Detect which cell encompasses the target text, then output its [x, y] center coordinate. 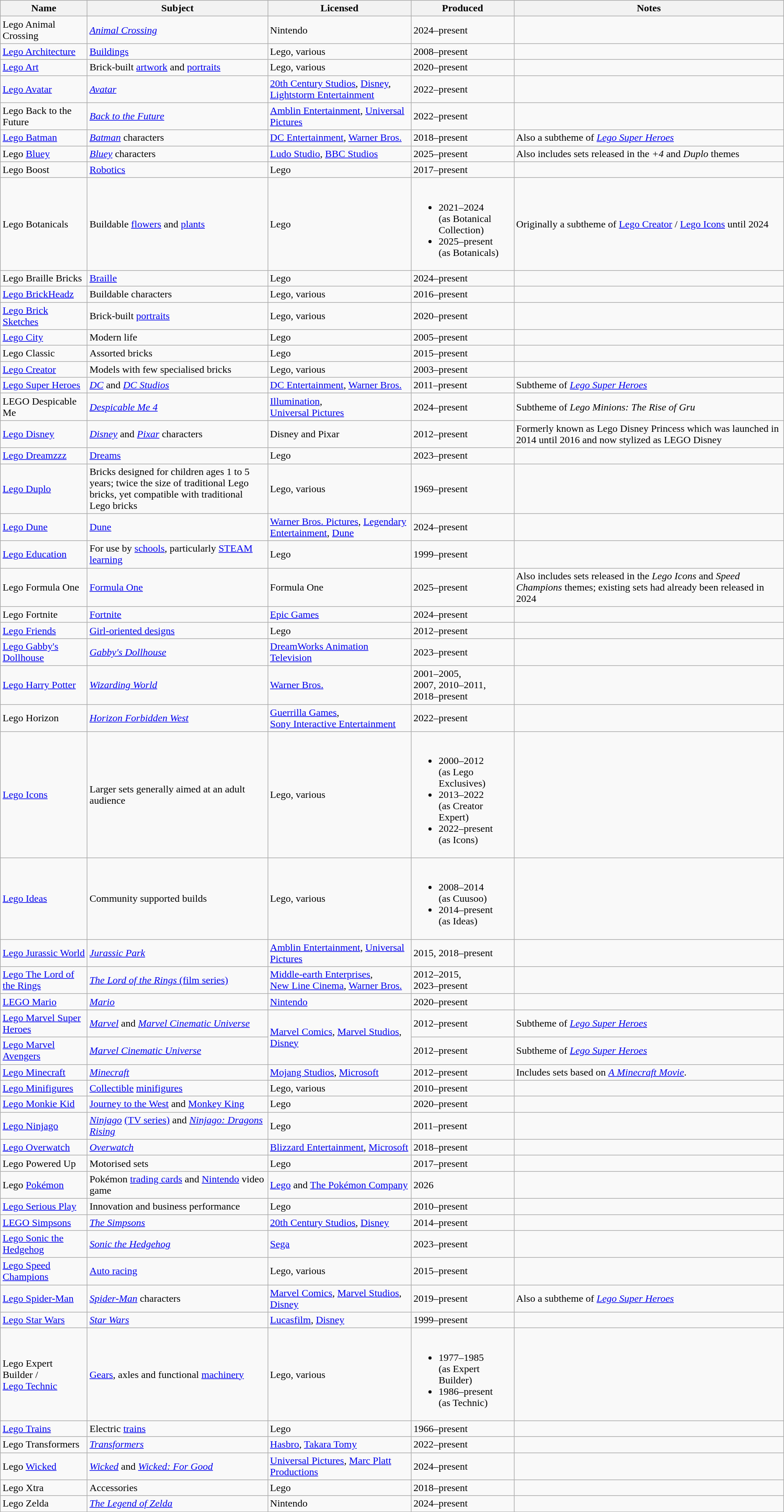
Mojang Studios, Microsoft [339, 1072]
Lego City [44, 338]
Lego Dune [44, 527]
Lego Horizon [44, 718]
Lego Classic [44, 353]
Subject [178, 8]
Lego Trains [44, 1429]
Epic Games [339, 614]
Lego Boost [44, 170]
Lego Avatar [44, 89]
Lego Braille Bricks [44, 278]
1966–present [462, 1429]
2008–present [462, 52]
Lego Spider-Man [44, 1298]
Transformers [178, 1445]
Wizarding World [178, 685]
Illumination,Universal Pictures [339, 407]
Sega [339, 1244]
Lego Pokémon [44, 1184]
Batman characters [178, 138]
Avatar [178, 89]
Lego Ninjago [44, 1126]
Lego Gabby's Dollhouse [44, 652]
Electric trains [178, 1429]
Buildings [178, 52]
Lego Minecraft [44, 1072]
Lego Fortnite [44, 614]
The Legend of Zelda [178, 1504]
Ludo Studio, BBC Studios [339, 154]
Gabby's Dollhouse [178, 652]
Jurassic Park [178, 953]
Warner Bros. [339, 685]
Lego Jurassic World [44, 953]
Guerrilla Games,Sony Interactive Entertainment [339, 718]
Universal Pictures, Marc Platt Productions [339, 1466]
Overwatch [178, 1147]
Lego Wicked [44, 1466]
Fortnite [178, 614]
2026 [462, 1184]
Assorted bricks [178, 353]
Community supported builds [178, 899]
Lego Architecture [44, 52]
Dune [178, 527]
Ninjago (TV series) and Ninjago: Dragons Rising [178, 1126]
Lego Duplo [44, 488]
2001–2005,2007, 2010–2011,2018–present [462, 685]
Notes [649, 8]
LEGO Simpsons [44, 1223]
Pokémon trading cards and Nintendo video game [178, 1184]
Gears, axles and functional machinery [178, 1375]
Star Wars [178, 1320]
The Simpsons [178, 1223]
Lego Friends [44, 630]
Lego Serious Play [44, 1206]
Dreams [178, 456]
Includes sets based on A Minecraft Movie. [649, 1072]
Mario [178, 1002]
2019–present [462, 1298]
Lego Expert Builder /Lego Technic [44, 1375]
Lego Education [44, 555]
Auto racing [178, 1272]
20th Century Studios, Disney [339, 1223]
The Lord of the Rings (film series) [178, 980]
Licensed [339, 8]
For use by schools, particularly STEAM learning [178, 555]
Lego Back to the Future [44, 116]
Lego Dreamzzz [44, 456]
20th Century Studios, Disney,Lightstorm Entertainment [339, 89]
Lego Botanicals [44, 224]
Brick-built artwork and portraits [178, 67]
Lego Harry Potter [44, 685]
Lego Marvel Avengers [44, 1050]
Collectible minifigures [178, 1088]
Lego Ideas [44, 899]
Wicked and Wicked: For Good [178, 1466]
1977–1985(as Expert Builder)1986–present(as Technic) [462, 1375]
Minecraft [178, 1072]
2012–2015,2023–present [462, 980]
Lego Super Heroes [44, 385]
Journey to the West and Monkey King [178, 1104]
Bricks designed for children ages 1 to 5 years; twice the size of traditional Lego bricks, yet compatible with traditional Lego bricks [178, 488]
Disney and Pixar [339, 434]
Lego Icons [44, 795]
Blizzard Entertainment, Microsoft [339, 1147]
Lucasfilm, Disney [339, 1320]
Lego Formula One [44, 587]
Braille [178, 278]
Modern life [178, 338]
Subtheme of Lego Minions: The Rise of Gru [649, 407]
Models with few specialised bricks [178, 369]
Brick-built portraits [178, 316]
Originally a subtheme of Lego Creator / Lego Icons until 2024 [649, 224]
Lego Zelda [44, 1504]
Lego The Lord of the Rings [44, 980]
Sonic the Hedgehog [178, 1244]
Larger sets generally aimed at an adult audience [178, 795]
Lego Creator [44, 369]
1969–present [462, 488]
Formerly known as Lego Disney Princess which was launched in 2014 until 2016 and now stylized as LEGO Disney [649, 434]
Also includes sets released in the +4 and Duplo themes [649, 154]
Name [44, 8]
Horizon Forbidden West [178, 718]
Lego Bluey [44, 154]
DC and DC Studios [178, 385]
Back to the Future [178, 116]
Marvel Cinematic Universe [178, 1050]
DreamWorks Animation Television [339, 652]
Lego Sonic the Hedgehog [44, 1244]
Lego and The Pokémon Company [339, 1184]
Lego Animal Crossing [44, 30]
Lego Art [44, 67]
2003–present [462, 369]
Lego Star Wars [44, 1320]
2008–2014(as Cuusoo)2014–present(as Ideas) [462, 899]
2000–2012(as Lego Exclusives)2013–2022(as Creator Expert)2022–present(as Icons) [462, 795]
Buildable flowers and plants [178, 224]
Lego Xtra [44, 1488]
Marvel and Marvel Cinematic Universe [178, 1024]
Lego Disney [44, 434]
Robotics [178, 170]
Lego Brick Sketches [44, 316]
Girl-oriented designs [178, 630]
Animal Crossing [178, 30]
Lego Monkie Kid [44, 1104]
Lego BrickHeadz [44, 294]
Buildable characters [178, 294]
Bluey characters [178, 154]
Accessories [178, 1488]
Produced [462, 8]
Also includes sets released in the Lego Icons and Speed Champions themes; existing sets had already been released in 2024 [649, 587]
Lego Minifigures [44, 1088]
LEGO Mario [44, 1002]
2021–2024(as Botanical Collection)2025–present(as Botanicals) [462, 224]
Hasbro, Takara Tomy [339, 1445]
Lego Marvel Super Heroes [44, 1024]
Lego Batman [44, 138]
Motorised sets [178, 1163]
Despicable Me 4 [178, 407]
Lego Powered Up [44, 1163]
LEGO Despicable Me [44, 407]
Lego Overwatch [44, 1147]
Disney and Pixar characters [178, 434]
2015, 2018–present [462, 953]
Warner Bros. Pictures, Legendary Entertainment, Dune [339, 527]
2016–present [462, 294]
Middle-earth Enterprises,New Line Cinema, Warner Bros. [339, 980]
2005–present [462, 338]
Lego Transformers [44, 1445]
2014–present [462, 1223]
Spider-Man characters [178, 1298]
Lego Speed Champions [44, 1272]
Innovation and business performance [178, 1206]
